Scan for the cell matching the given text and deliver its [X, Y] coordinate at center. 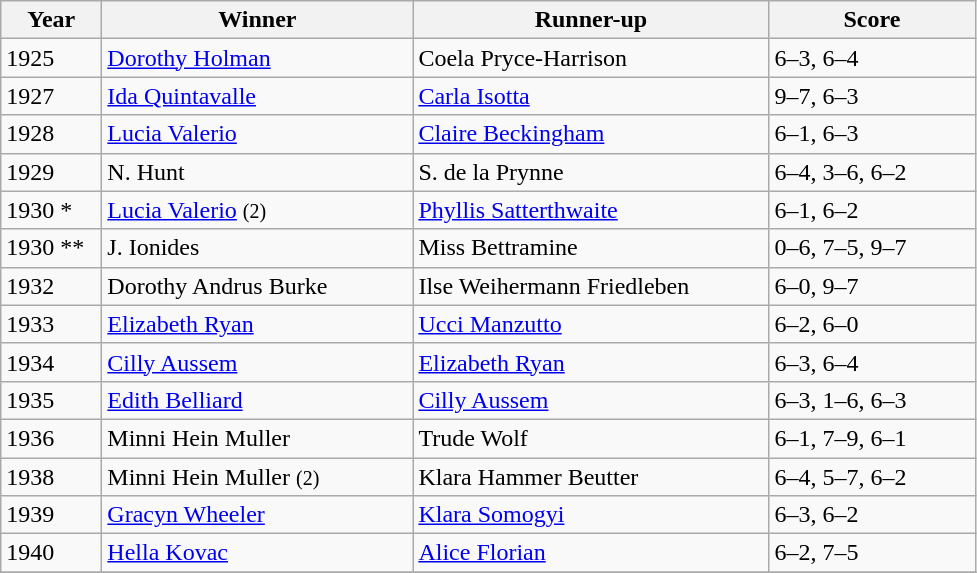
Klara Hammer Beutter [591, 477]
Phyllis Satterthwaite [591, 210]
9–7, 6–3 [872, 96]
Gracyn Wheeler [258, 515]
6–0, 9–7 [872, 286]
6–4, 5–7, 6–2 [872, 477]
Claire Beckingham [591, 134]
Hella Kovac [258, 553]
1939 [52, 515]
N. Hunt [258, 172]
Lucia Valerio (2) [258, 210]
1935 [52, 400]
Coela Pryce-Harrison [591, 58]
Lucia Valerio [258, 134]
6–2, 6–0 [872, 324]
6–1, 7–9, 6–1 [872, 438]
1936 [52, 438]
1933 [52, 324]
6–1, 6–3 [872, 134]
J. Ionides [258, 248]
6–3, 6–2 [872, 515]
1928 [52, 134]
1930 ** [52, 248]
1930 * [52, 210]
Ilse Weihermann Friedleben [591, 286]
Year [52, 20]
Dorothy Holman [258, 58]
Miss Bettramine [591, 248]
1927 [52, 96]
Trude Wolf [591, 438]
Ucci Manzutto [591, 324]
Runner-up [591, 20]
1932 [52, 286]
Minni Hein Muller [258, 438]
Winner [258, 20]
1929 [52, 172]
Edith Belliard [258, 400]
6–4, 3–6, 6–2 [872, 172]
6–1, 6–2 [872, 210]
Klara Somogyi [591, 515]
6–3, 1–6, 6–3 [872, 400]
Score [872, 20]
1934 [52, 362]
0–6, 7–5, 9–7 [872, 248]
1940 [52, 553]
Minni Hein Muller (2) [258, 477]
6–2, 7–5 [872, 553]
S. de la Prynne [591, 172]
1938 [52, 477]
Ida Quintavalle [258, 96]
1925 [52, 58]
Alice Florian [591, 553]
Dorothy Andrus Burke [258, 286]
Carla Isotta [591, 96]
